Locate the cell with the specified text and output its [X, Y] center coordinate. 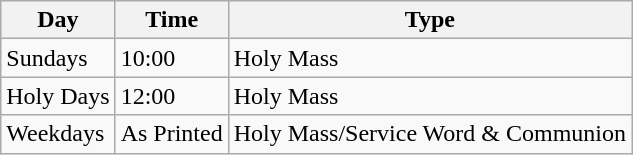
10:00 [172, 58]
Weekdays [58, 134]
Sundays [58, 58]
Holy Mass/Service Word & Communion [430, 134]
As Printed [172, 134]
Day [58, 20]
Type [430, 20]
Time [172, 20]
Holy Days [58, 96]
12:00 [172, 96]
